Identify which cell holds the provided text, then report its [X, Y] central coordinate. 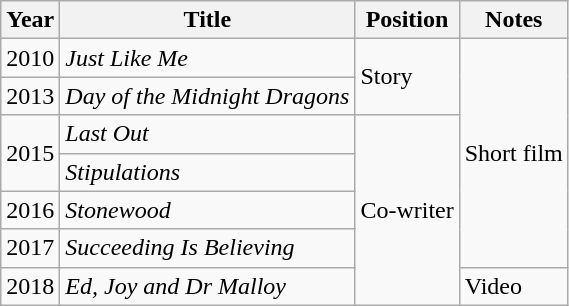
Story [407, 77]
Succeeding Is Believing [208, 248]
Just Like Me [208, 58]
Year [30, 20]
Video [514, 286]
2016 [30, 210]
Co-writer [407, 210]
2017 [30, 248]
Stonewood [208, 210]
Notes [514, 20]
2010 [30, 58]
Last Out [208, 134]
Day of the Midnight Dragons [208, 96]
Position [407, 20]
2013 [30, 96]
2015 [30, 153]
Stipulations [208, 172]
Short film [514, 153]
2018 [30, 286]
Ed, Joy and Dr Malloy [208, 286]
Title [208, 20]
